Determine the (x, y) coordinate at the center of the cell enclosing the given text.  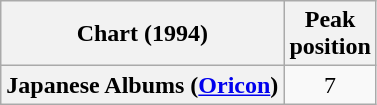
7 (330, 85)
Chart (1994) (142, 34)
Japanese Albums (Oricon) (142, 85)
Peakposition (330, 34)
